Return the [x, y] coordinate for the center point of the cell that contains the specified text.  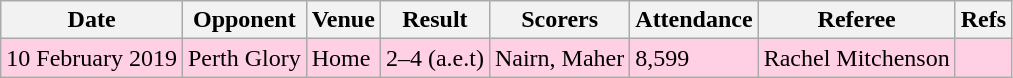
Refs [983, 20]
Attendance [694, 20]
Referee [856, 20]
Nairn, Maher [559, 58]
2–4 (a.e.t) [434, 58]
Rachel Mitchenson [856, 58]
Result [434, 20]
Home [343, 58]
Scorers [559, 20]
Date [92, 20]
Perth Glory [244, 58]
Opponent [244, 20]
Venue [343, 20]
10 February 2019 [92, 58]
8,599 [694, 58]
